From the cell containing the given text, extract its center point as (x, y) coordinate. 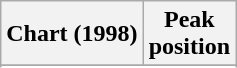
Chart (1998) (72, 34)
Peakposition (189, 34)
